Capture the cell that displays the provided text and extract its [X, Y] central coordinate. 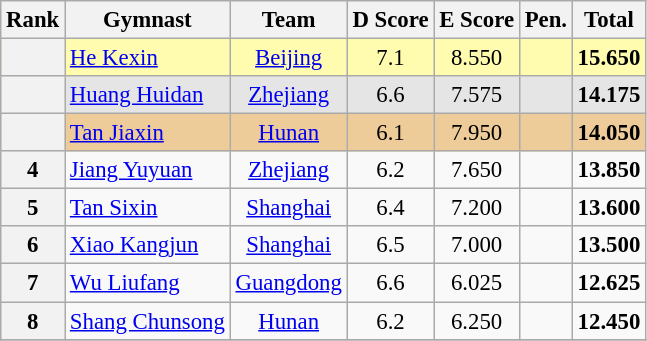
Xiao Kangjun [148, 245]
7.950 [476, 133]
Huang Huidan [148, 95]
15.650 [608, 58]
4 [33, 170]
Total [608, 20]
6 [33, 245]
He Kexin [148, 58]
7.000 [476, 245]
Wu Liufang [148, 283]
Tan Sixin [148, 208]
12.450 [608, 321]
6.250 [476, 321]
Shang Chunsong [148, 321]
E Score [476, 20]
6.025 [476, 283]
Pen. [546, 20]
Team [288, 20]
13.600 [608, 208]
Gymnast [148, 20]
13.850 [608, 170]
14.050 [608, 133]
Rank [33, 20]
7.650 [476, 170]
7.1 [390, 58]
Jiang Yuyuan [148, 170]
13.500 [608, 245]
8.550 [476, 58]
5 [33, 208]
12.625 [608, 283]
8 [33, 321]
7 [33, 283]
6.1 [390, 133]
D Score [390, 20]
Beijing [288, 58]
6.5 [390, 245]
14.175 [608, 95]
Tan Jiaxin [148, 133]
Guangdong [288, 283]
6.4 [390, 208]
7.575 [476, 95]
7.200 [476, 208]
